Scan for the cell matching the given text and deliver its [X, Y] coordinate at center. 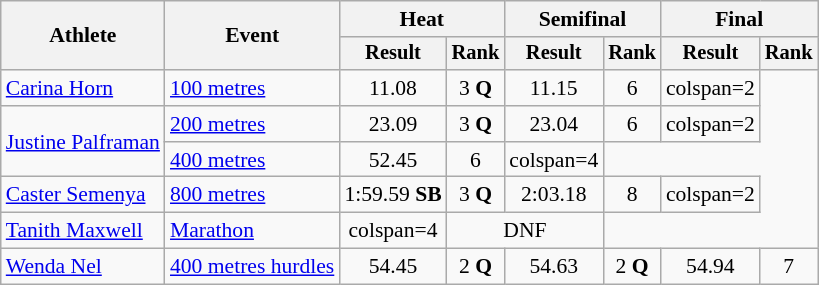
23.09 [392, 124]
8 [632, 195]
Final [740, 19]
Event [252, 36]
52.45 [392, 160]
800 metres [252, 195]
2:03.18 [554, 195]
DNF [526, 231]
400 metres hurdles [252, 267]
1:59.59 SB [392, 195]
11.08 [392, 88]
54.45 [392, 267]
Athlete [83, 36]
54.63 [554, 267]
Justine Palframan [83, 142]
Caster Semenya [83, 195]
Wenda Nel [83, 267]
100 metres [252, 88]
Tanith Maxwell [83, 231]
400 metres [252, 160]
11.15 [554, 88]
Heat [422, 19]
Carina Horn [83, 88]
54.94 [710, 267]
7 [789, 267]
23.04 [554, 124]
Semifinal [582, 19]
200 metres [252, 124]
Marathon [252, 231]
